Capture the cell that displays the provided text and extract its (X, Y) central coordinate. 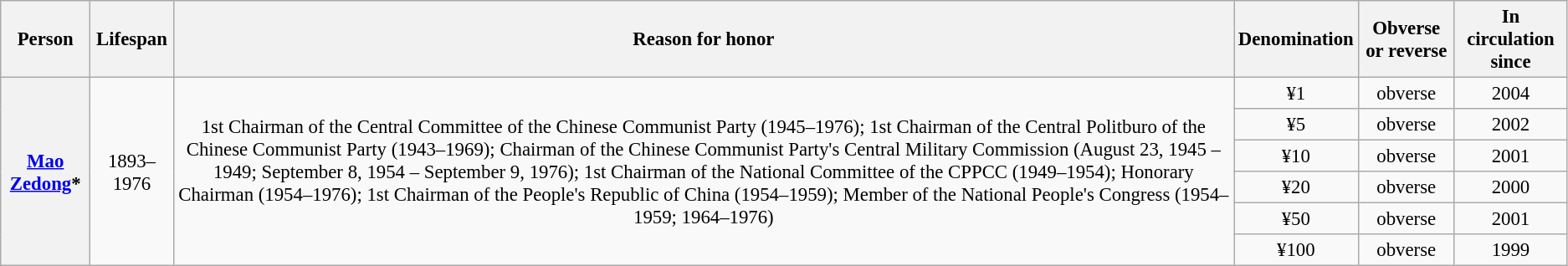
¥5 (1295, 125)
¥100 (1295, 250)
1999 (1510, 250)
Person (45, 39)
¥50 (1295, 219)
2000 (1510, 187)
Obverse or reverse (1406, 39)
2004 (1510, 94)
¥10 (1295, 156)
Reason for honor (703, 39)
¥20 (1295, 187)
Lifespan (132, 39)
Denomination (1295, 39)
¥1 (1295, 94)
2002 (1510, 125)
In circulation since (1510, 39)
